Output the (x, y) coordinate of the center of the cell containing the given text.  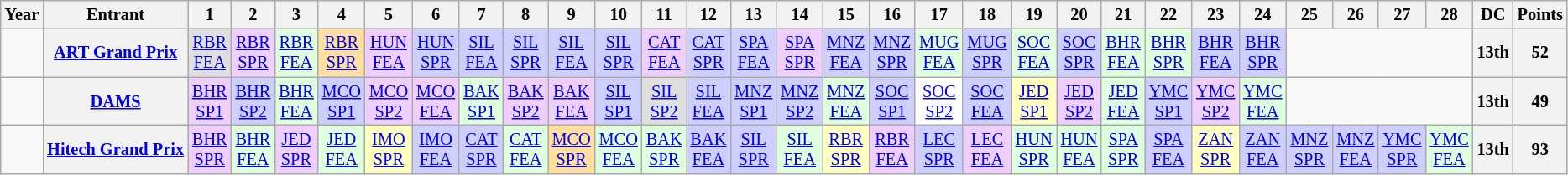
MCOSP2 (389, 101)
YMCSPR (1402, 149)
SOCSPR (1079, 53)
19 (1034, 14)
49 (1540, 101)
JEDSP1 (1034, 101)
20 (1079, 14)
SILSP2 (665, 101)
23 (1215, 14)
93 (1540, 149)
14 (799, 14)
9 (572, 14)
DAMS (116, 101)
28 (1449, 14)
MNZSP1 (754, 101)
Entrant (116, 14)
6 (436, 14)
IMOSPR (389, 149)
21 (1123, 14)
ZANFEA (1262, 149)
BAKSP1 (482, 101)
22 (1168, 14)
27 (1402, 14)
YMCSP1 (1168, 101)
11 (665, 14)
16 (891, 14)
MUGSPR (987, 53)
BAKSP2 (525, 101)
17 (938, 14)
7 (482, 14)
IMOFEA (436, 149)
BHRSP1 (210, 101)
2 (253, 14)
JEDSP2 (1079, 101)
26 (1355, 14)
MCOSPR (572, 149)
SILSP1 (619, 101)
10 (619, 14)
SOCSP2 (938, 101)
DC (1493, 14)
8 (525, 14)
ART Grand Prix (116, 53)
MCOSP1 (342, 101)
SOCSP1 (891, 101)
13 (754, 14)
Points (1540, 14)
BHRSP2 (253, 101)
25 (1309, 14)
LECSPR (938, 149)
24 (1262, 14)
BAKSPR (665, 149)
5 (389, 14)
1 (210, 14)
15 (846, 14)
12 (708, 14)
MNZSP2 (799, 101)
LECFEA (987, 149)
3 (296, 14)
4 (342, 14)
Year (22, 14)
JEDSPR (296, 149)
18 (987, 14)
ZANSPR (1215, 149)
YMCSP2 (1215, 101)
52 (1540, 53)
Hitech Grand Prix (116, 149)
MUGFEA (938, 53)
